Identify which cell holds the provided text, then report its (x, y) central coordinate. 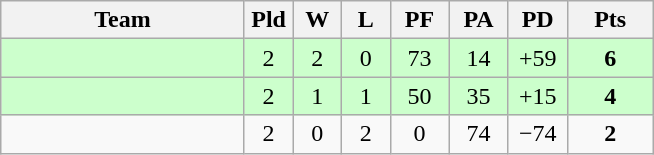
4 (610, 96)
6 (610, 58)
W (318, 20)
74 (478, 134)
L (366, 20)
Pld (268, 20)
Team (123, 20)
PF (420, 20)
Pts (610, 20)
+59 (538, 58)
−74 (538, 134)
73 (420, 58)
+15 (538, 96)
PA (478, 20)
50 (420, 96)
PD (538, 20)
35 (478, 96)
14 (478, 58)
